Provide the (x, y) coordinate of the cell's center where the given text is located.  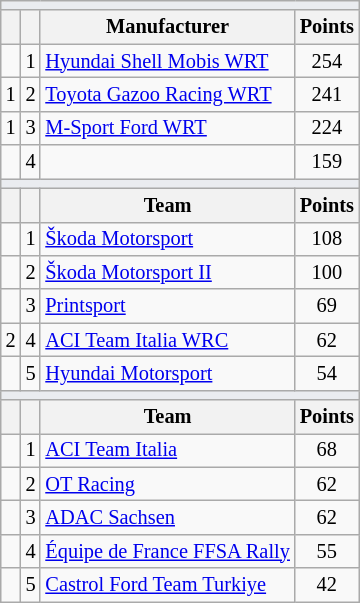
69 (327, 306)
Équipe de France FFSA Rally (167, 551)
254 (327, 61)
Manufacturer (167, 27)
100 (327, 272)
108 (327, 239)
68 (327, 450)
ADAC Sachsen (167, 517)
42 (327, 585)
Hyundai Motorsport (167, 373)
ACI Team Italia (167, 450)
M-Sport Ford WRT (167, 128)
OT Racing (167, 484)
55 (327, 551)
Hyundai Shell Mobis WRT (167, 61)
Printsport (167, 306)
159 (327, 162)
Škoda Motorsport (167, 239)
224 (327, 128)
Škoda Motorsport II (167, 272)
Castrol Ford Team Turkiye (167, 585)
241 (327, 94)
ACI Team Italia WRC (167, 340)
54 (327, 373)
Toyota Gazoo Racing WRT (167, 94)
